Search for the cell housing the specified text and yield its (x, y) center coordinate. 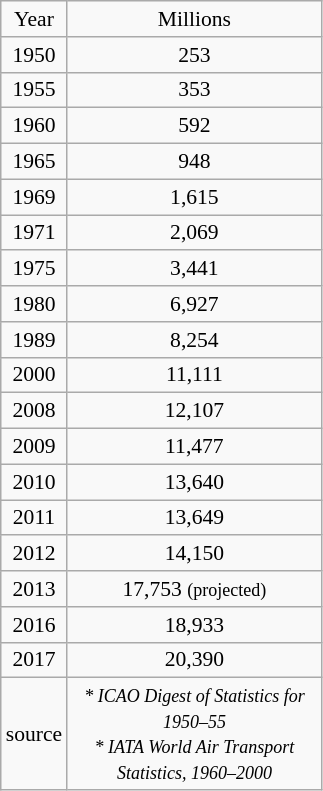
1971 (34, 233)
2013 (34, 589)
source (34, 734)
8,254 (194, 340)
2012 (34, 554)
1960 (34, 126)
1989 (34, 340)
1950 (34, 55)
2017 (34, 660)
12,107 (194, 411)
2,069 (194, 233)
2008 (34, 411)
2010 (34, 482)
253 (194, 55)
* ICAO Digest of Statistics for 1950–55* IATA World Air Transport Statistics, 1960–2000 (194, 734)
2009 (34, 447)
6,927 (194, 304)
3,441 (194, 269)
948 (194, 162)
592 (194, 126)
1969 (34, 197)
Millions (194, 19)
2011 (34, 518)
1,615 (194, 197)
Year (34, 19)
13,640 (194, 482)
11,111 (194, 375)
1975 (34, 269)
14,150 (194, 554)
1980 (34, 304)
2000 (34, 375)
20,390 (194, 660)
1955 (34, 90)
18,933 (194, 625)
13,649 (194, 518)
353 (194, 90)
2016 (34, 625)
11,477 (194, 447)
17,753 (projected) (194, 589)
1965 (34, 162)
